Find where the given text appears and provide that cell's center as [x, y] coordinate. 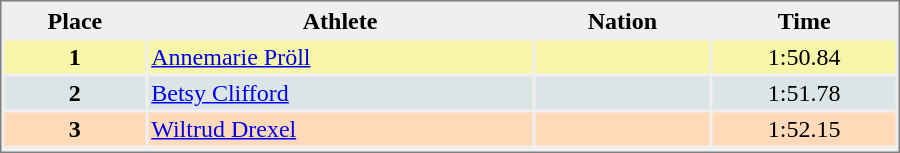
Time [804, 20]
Place [74, 20]
Athlete [340, 20]
1:50.84 [804, 56]
2 [74, 92]
1 [74, 56]
Wiltrud Drexel [340, 128]
Betsy Clifford [340, 92]
1:51.78 [804, 92]
Annemarie Pröll [340, 56]
3 [74, 128]
1:52.15 [804, 128]
Nation [622, 20]
